Determine the [X, Y] coordinate at the center of the cell enclosing the given text.  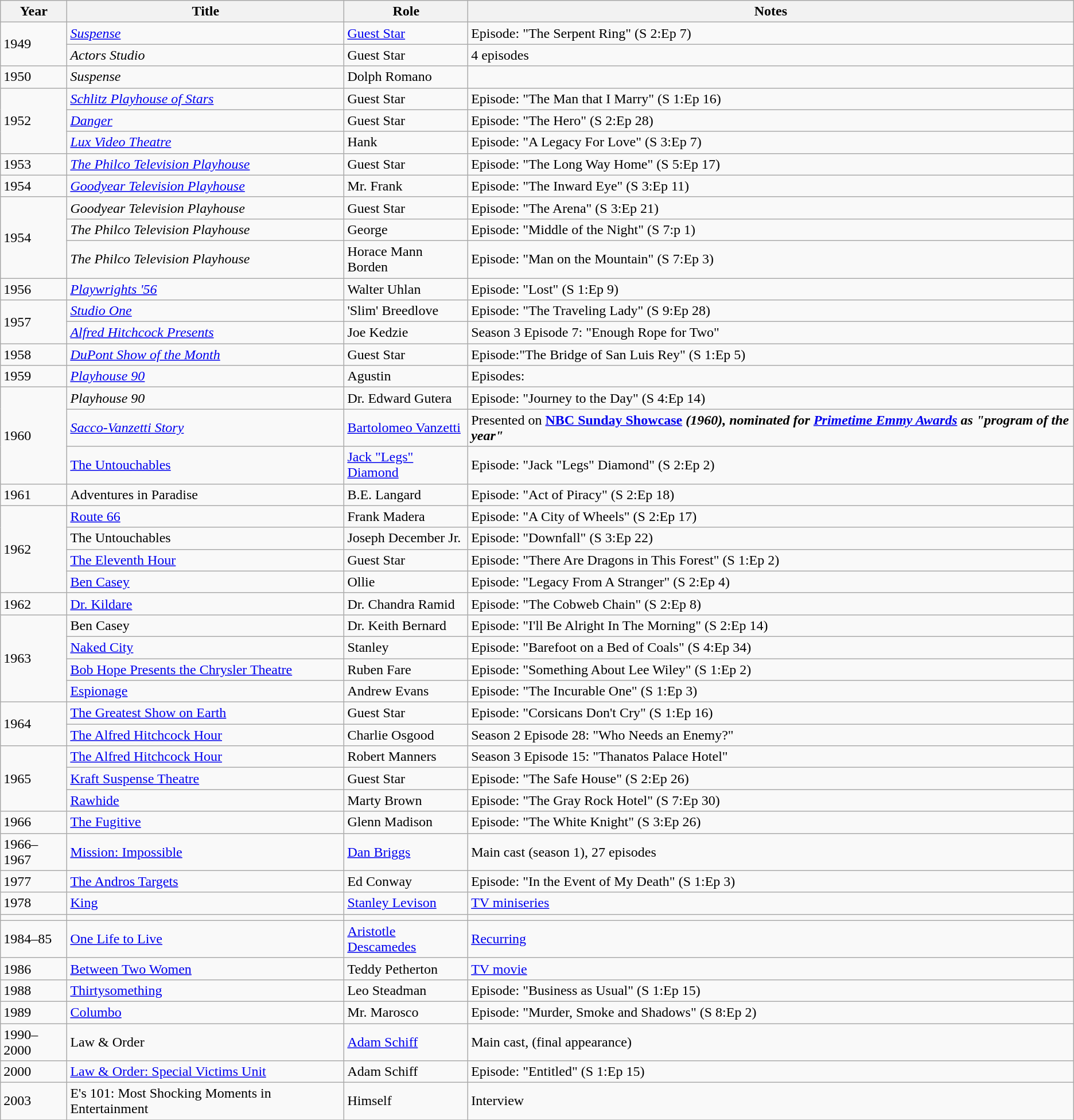
Presented on NBC Sunday Showcase (1960), nominated for Primetime Emmy Awards as "program of the year" [771, 428]
Episode: "Jack "Legs" Diamond" (S 2:Ep 2) [771, 465]
Episode: "The Gray Rock Hotel" (S 7:Ep 30) [771, 800]
Dr. Kildare [205, 604]
Main cast (season 1), 27 episodes [771, 851]
Aristotle Descamedes [406, 939]
Episode: "The Arena" (S 3:Ep 21) [771, 208]
Glenn Madison [406, 822]
Main cast, (final appearance) [771, 1042]
Ollie [406, 582]
Episode: "Journey to the Day" (S 4:Ep 14) [771, 398]
Episode:"The Bridge of San Luis Rey" (S 1:Ep 5) [771, 355]
Dr. Edward Gutera [406, 398]
1961 [34, 495]
Episode: "Entitled" (S 1:Ep 15) [771, 1072]
Agustin [406, 376]
Schlitz Playhouse of Stars [205, 99]
'Slim' Breedlove [406, 311]
Episode: "A Legacy For Love" (S 3:Ep 7) [771, 142]
Episodes: [771, 376]
1984–85 [34, 939]
1959 [34, 376]
Episode: "Act of Piracy" (S 2:Ep 18) [771, 495]
TV movie [771, 969]
Role [406, 11]
Episode: "I'll Be Alright In The Morning" (S 2:Ep 14) [771, 625]
Thirtysomething [205, 990]
Episode: "The Safe House" (S 2:Ep 26) [771, 779]
King [205, 903]
Route 66 [205, 516]
The Andros Targets [205, 881]
Episode: "Legacy From A Stranger" (S 2:Ep 4) [771, 582]
Episode: "The Long Way Home" (S 5:Ep 17) [771, 164]
Notes [771, 11]
Lux Video Theatre [205, 142]
Bartolomeo Vanzetti [406, 428]
Episode: "Downfall" (S 3:Ep 22) [771, 538]
DuPont Show of the Month [205, 355]
2000 [34, 1072]
1966–1967 [34, 851]
Recurring [771, 939]
Walter Uhlan [406, 289]
Joe Kedzie [406, 333]
Dan Briggs [406, 851]
Mission: Impossible [205, 851]
Adventures in Paradise [205, 495]
Bob Hope Presents the Chrysler Theatre [205, 670]
1956 [34, 289]
Episode: "Man on the Mountain" (S 7:Ep 3) [771, 259]
Jack "Legs" Diamond [406, 465]
Rawhide [205, 800]
Robert Manners [406, 757]
1960 [34, 435]
Season 3 Episode 15: "Thanatos Palace Hotel" [771, 757]
1977 [34, 881]
Mr. Marosco [406, 1012]
Episode: "In the Event of My Death" (S 1:Ep 3) [771, 881]
1966 [34, 822]
Danger [205, 120]
Studio One [205, 311]
Himself [406, 1102]
1963 [34, 658]
4 episodes [771, 55]
Ruben Fare [406, 670]
Episode: "Corsicans Don't Cry" (S 1:Ep 16) [771, 713]
1964 [34, 724]
1952 [34, 120]
1950 [34, 77]
Mr. Frank [406, 186]
Episode: "The White Knight" (S 3:Ep 26) [771, 822]
Episode: "Middle of the Night" (S 7:p 1) [771, 230]
Season 3 Episode 7: "Enough Rope for Two" [771, 333]
The Fugitive [205, 822]
Ed Conway [406, 881]
Espionage [205, 691]
Law & Order [205, 1042]
1990–2000 [34, 1042]
Dr. Chandra Ramid [406, 604]
Episode: "Something About Lee Wiley" (S 1:Ep 2) [771, 670]
Law & Order: Special Victims Unit [205, 1072]
Teddy Petherton [406, 969]
Episode: "A City of Wheels" (S 2:Ep 17) [771, 516]
Episode: "There Are Dragons in This Forest" (S 1:Ep 2) [771, 560]
Charlie Osgood [406, 735]
Episode: "The Cobweb Chain" (S 2:Ep 8) [771, 604]
Episode: "The Man that I Marry" (S 1:Ep 16) [771, 99]
Between Two Women [205, 969]
1953 [34, 164]
Episode: "Lost" (S 1:Ep 9) [771, 289]
Actors Studio [205, 55]
1988 [34, 990]
One Life to Live [205, 939]
Horace Mann Borden [406, 259]
1986 [34, 969]
Interview [771, 1102]
Episode: "The Serpent Ring" (S 2:Ep 7) [771, 33]
Naked City [205, 647]
Marty Brown [406, 800]
1965 [34, 779]
Episode: "The Hero" (S 2:Ep 28) [771, 120]
E's 101: Most Shocking Moments in Entertainment [205, 1102]
1949 [34, 44]
The Eleventh Hour [205, 560]
George [406, 230]
Episode: "The Traveling Lady" (S 9:Ep 28) [771, 311]
B.E. Langard [406, 495]
Alfred Hitchcock Presents [205, 333]
1978 [34, 903]
Episode: "Barefoot on a Bed of Coals" (S 4:Ep 34) [771, 647]
Playwrights '56 [205, 289]
TV miniseries [771, 903]
Title [205, 11]
2003 [34, 1102]
Episode: "Murder, Smoke and Shadows" (S 8:Ep 2) [771, 1012]
Stanley Levison [406, 903]
Stanley [406, 647]
Episode: "The Inward Eye" (S 3:Ep 11) [771, 186]
Joseph December Jr. [406, 538]
1958 [34, 355]
Sacco-Vanzetti Story [205, 428]
Hank [406, 142]
The Greatest Show on Earth [205, 713]
Leo Steadman [406, 990]
Season 2 Episode 28: "Who Needs an Enemy?" [771, 735]
Dr. Keith Bernard [406, 625]
Kraft Suspense Theatre [205, 779]
Episode: "Business as Usual" (S 1:Ep 15) [771, 990]
Episode: "The Incurable One" (S 1:Ep 3) [771, 691]
Year [34, 11]
1989 [34, 1012]
Andrew Evans [406, 691]
1957 [34, 322]
Columbo [205, 1012]
Dolph Romano [406, 77]
Frank Madera [406, 516]
